Output the [x, y] coordinate of the center of the cell containing the given text.  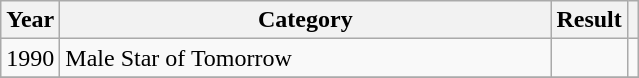
Year [30, 20]
1990 [30, 58]
Male Star of Tomorrow [306, 58]
Result [589, 20]
Category [306, 20]
